Extract the (X, Y) coordinate from the center of the cell holding the provided text.  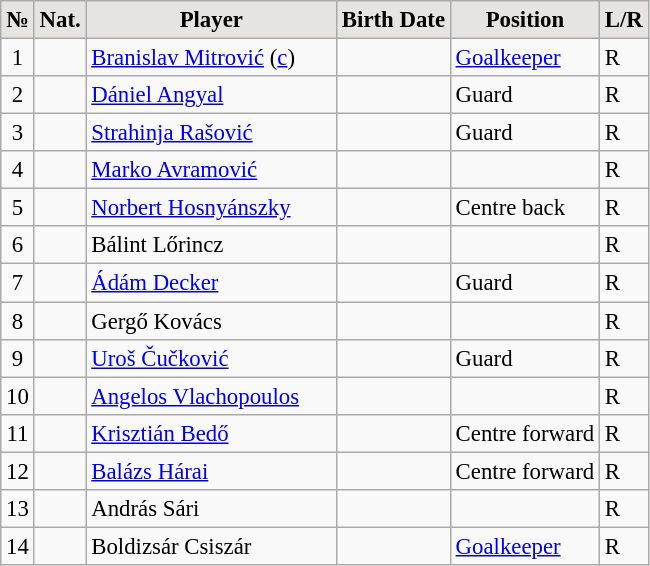
L/R (624, 20)
Strahinja Rašović (212, 133)
Birth Date (394, 20)
5 (18, 208)
10 (18, 396)
Centre back (524, 208)
2 (18, 95)
Gergő Kovács (212, 321)
9 (18, 358)
6 (18, 245)
Krisztián Bedő (212, 433)
Boldizsár Csiszár (212, 546)
7 (18, 283)
Nat. (60, 20)
Uroš Čučković (212, 358)
14 (18, 546)
8 (18, 321)
№ (18, 20)
Bálint Lőrincz (212, 245)
Branislav Mitrović (c) (212, 58)
Ádám Decker (212, 283)
Norbert Hosnyánszky (212, 208)
4 (18, 170)
3 (18, 133)
Marko Avramović (212, 170)
1 (18, 58)
Player (212, 20)
12 (18, 471)
13 (18, 509)
11 (18, 433)
Position (524, 20)
Angelos Vlachopoulos (212, 396)
András Sári (212, 509)
Dániel Angyal (212, 95)
Balázs Hárai (212, 471)
